For the text-containing cell, return its midpoint in [x, y] coordinate format. 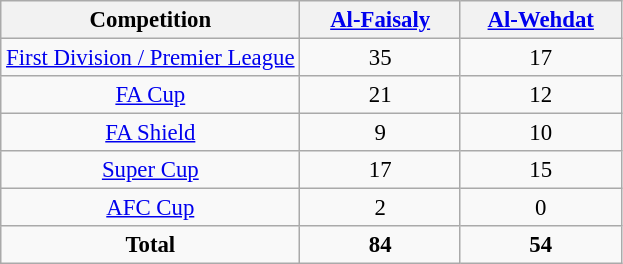
9 [380, 133]
35 [380, 58]
FA Shield [150, 133]
54 [540, 245]
12 [540, 95]
FA Cup [150, 95]
15 [540, 170]
2 [380, 208]
AFC Cup [150, 208]
Super Cup [150, 170]
10 [540, 133]
21 [380, 95]
Competition [150, 20]
First Division / Premier League [150, 58]
Al-Wehdat [540, 20]
Total [150, 245]
84 [380, 245]
Al-Faisaly [380, 20]
0 [540, 208]
